Find where the given text appears and provide that cell's center as (X, Y) coordinate. 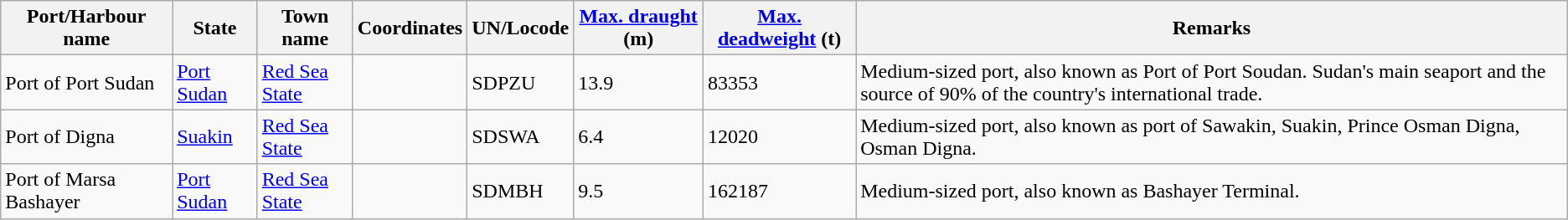
83353 (780, 82)
Port of Digna (87, 137)
9.5 (638, 191)
12020 (780, 137)
SDMBH (521, 191)
Coordinates (410, 28)
Max. deadweight (t) (780, 28)
State (215, 28)
Max. draught (m) (638, 28)
Remarks (1212, 28)
Town name (305, 28)
162187 (780, 191)
UN/Locode (521, 28)
SDPZU (521, 82)
Port/Harbour name (87, 28)
13.9 (638, 82)
Port of Port Sudan (87, 82)
6.4 (638, 137)
Port of Marsa Bashayer (87, 191)
Medium-sized port, also known as port of Sawakin, Suakin, Prince Osman Digna, Osman Digna. (1212, 137)
Medium-sized port, also known as Port of Port Soudan. Sudan's main seaport and the source of 90% of the country's international trade. (1212, 82)
Suakin (215, 137)
SDSWA (521, 137)
Medium-sized port, also known as Bashayer Terminal. (1212, 191)
